From the cell containing the given text, extract its center point as [x, y] coordinate. 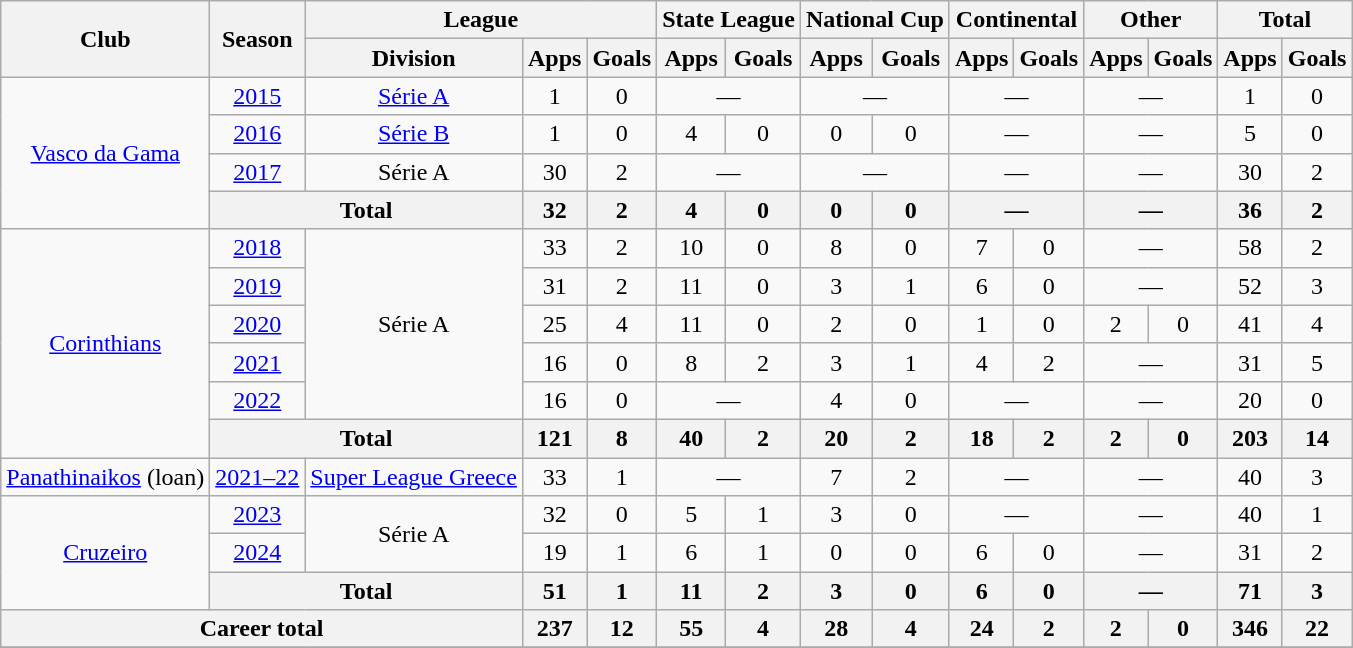
2015 [258, 96]
2020 [258, 324]
25 [554, 324]
71 [1250, 591]
2024 [258, 553]
2022 [258, 400]
19 [554, 553]
League [481, 20]
2016 [258, 134]
Corinthians [106, 343]
28 [836, 629]
Season [258, 39]
12 [622, 629]
2017 [258, 172]
36 [1250, 210]
Career total [262, 629]
14 [1317, 438]
Division [414, 58]
2019 [258, 286]
State League [729, 20]
Cruzeiro [106, 553]
22 [1317, 629]
Série B [414, 134]
2018 [258, 248]
121 [554, 438]
10 [692, 248]
51 [554, 591]
2021 [258, 362]
Club [106, 39]
Continental [1016, 20]
18 [981, 438]
Other [1151, 20]
2021–22 [258, 477]
203 [1250, 438]
55 [692, 629]
National Cup [874, 20]
58 [1250, 248]
346 [1250, 629]
2023 [258, 515]
41 [1250, 324]
24 [981, 629]
Super League Greece [414, 477]
Vasco da Gama [106, 153]
52 [1250, 286]
237 [554, 629]
Panathinaikos (loan) [106, 477]
